Output the (x, y) coordinate of the center of the cell containing the given text.  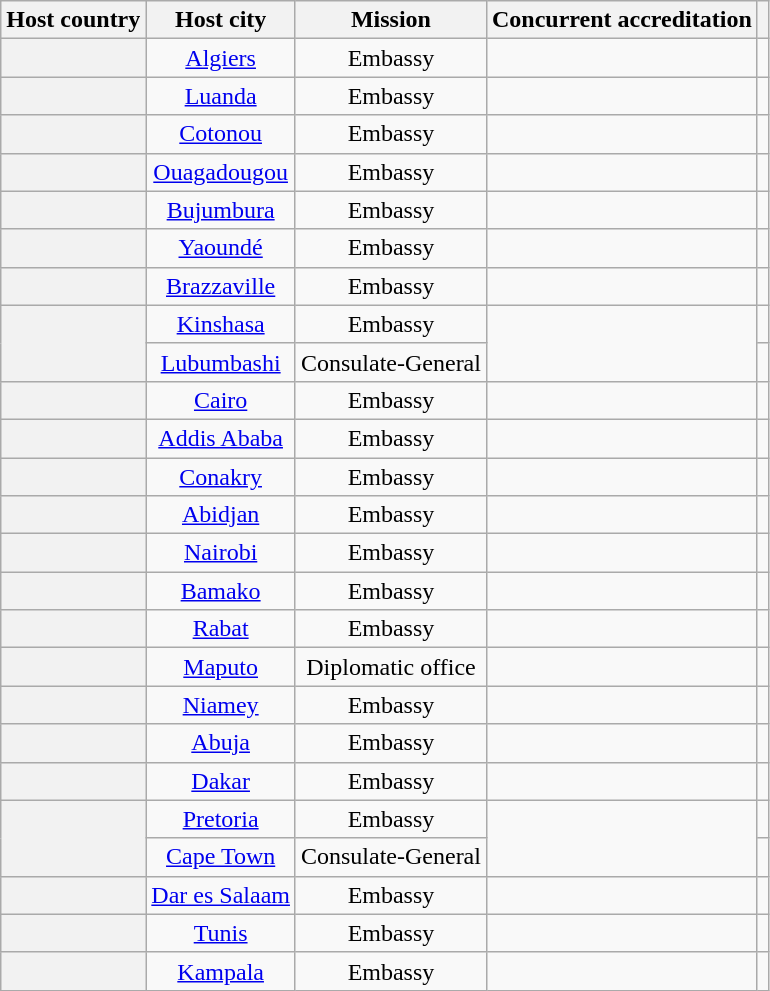
Yaoundé (221, 248)
Addis Ababa (221, 438)
Conakry (221, 477)
Cairo (221, 400)
Kinshasa (221, 324)
Luanda (221, 96)
Abidjan (221, 515)
Dakar (221, 781)
Algiers (221, 58)
Mission (390, 20)
Cape Town (221, 857)
Tunis (221, 933)
Niamey (221, 705)
Abuja (221, 743)
Cotonou (221, 134)
Bujumbura (221, 210)
Nairobi (221, 553)
Host city (221, 20)
Lubumbashi (221, 362)
Pretoria (221, 819)
Concurrent accreditation (622, 20)
Bamako (221, 591)
Brazzaville (221, 286)
Rabat (221, 629)
Dar es Salaam (221, 895)
Host country (74, 20)
Diplomatic office (390, 667)
Kampala (221, 971)
Maputo (221, 667)
Ouagadougou (221, 172)
